Capture the cell that displays the provided text and extract its [x, y] central coordinate. 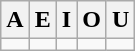
I [66, 20]
U [120, 20]
A [15, 20]
O [92, 20]
E [42, 20]
